Determine the [X, Y] coordinate at the center of the cell enclosing the given text.  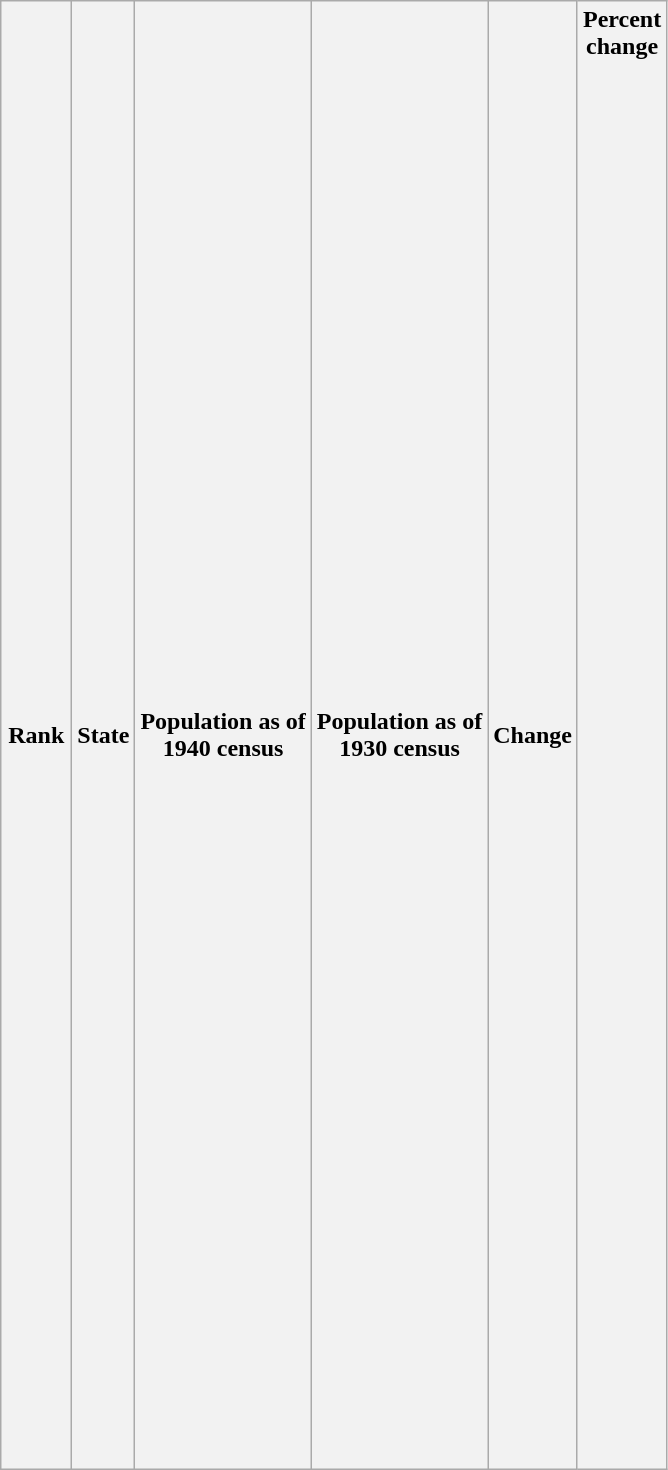
State [104, 736]
Population as of1930 census [399, 736]
Rank [36, 736]
Change [533, 736]
Population as of1940 census [223, 736]
Percentchange [622, 736]
